Return [x, y] of the center of cell containing provided text 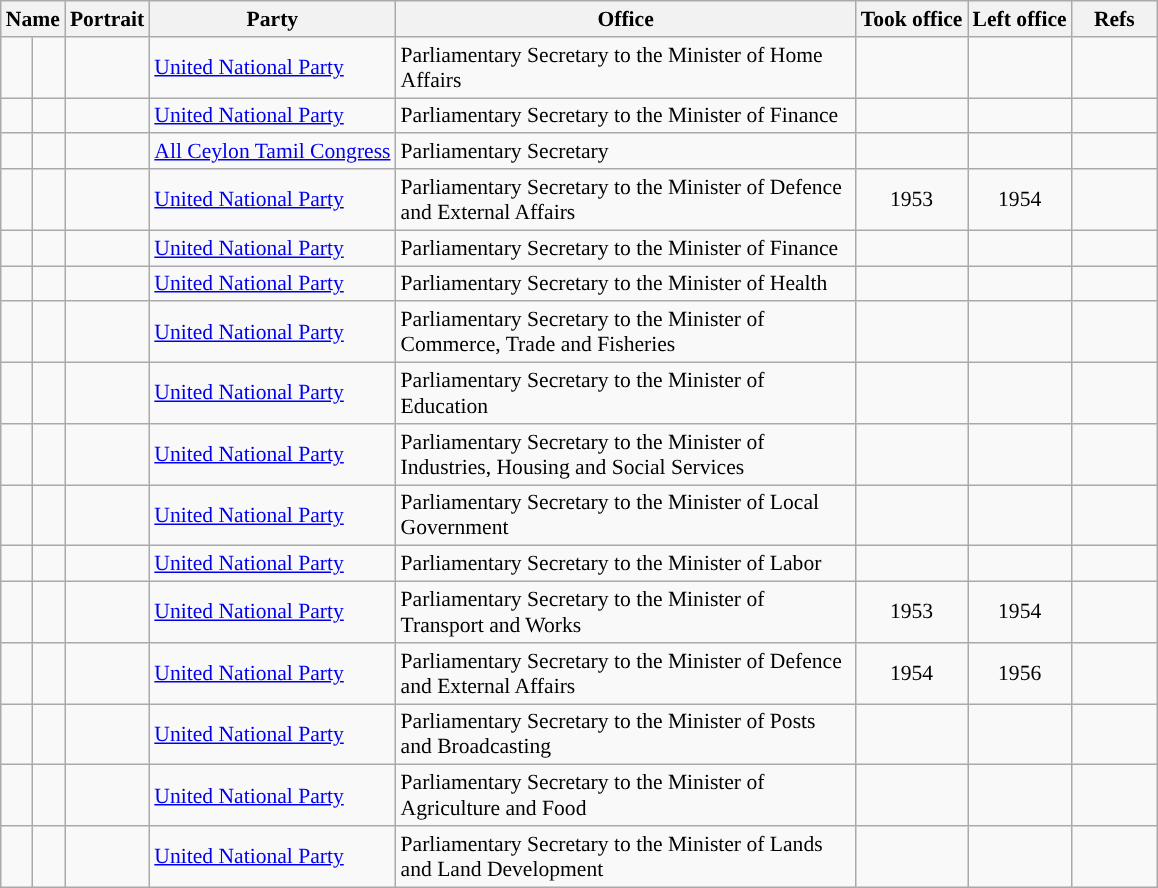
Portrait [107, 19]
Party [272, 19]
Name [33, 19]
Parliamentary Secretary to the Minister of Posts and Broadcasting [626, 734]
All Ceylon Tamil Congress [272, 152]
Office [626, 19]
Took office [912, 19]
Parliamentary Secretary to the Minister of Transport and Works [626, 612]
Parliamentary Secretary to the Minister of Home Affairs [626, 68]
Parliamentary Secretary to the Minister of Lands and Land Development [626, 856]
Parliamentary Secretary to the Minister of Commerce, Trade and Fisheries [626, 332]
1956 [1020, 674]
Parliamentary Secretary to the Minister of Education [626, 394]
Parliamentary Secretary to the Minister of Labor [626, 564]
Refs [1114, 19]
Left office [1020, 19]
Parliamentary Secretary to the Minister of Local Government [626, 516]
Parliamentary Secretary to the Minister of Agriculture and Food [626, 796]
Parliamentary Secretary [626, 152]
Parliamentary Secretary to the Minister of Health [626, 284]
Parliamentary Secretary to the Minister of Industries, Housing and Social Services [626, 454]
